Identify which cell holds the provided text, then report its [X, Y] central coordinate. 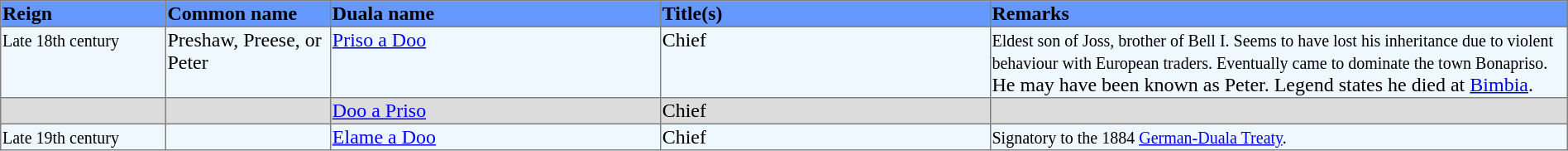
Duala name [496, 14]
Late 18th century [83, 62]
Preshaw, Preese, or Peter [248, 62]
Title(s) [825, 14]
Remarks [1279, 14]
Doo a Priso [496, 111]
Late 19th century [83, 137]
Reign [83, 14]
Signatory to the 1884 German-Duala Treaty. [1279, 137]
Elame a Doo [496, 137]
Common name [248, 14]
Priso a Doo [496, 62]
